Provide the (X, Y) coordinate of the cell's center where the given text is located.  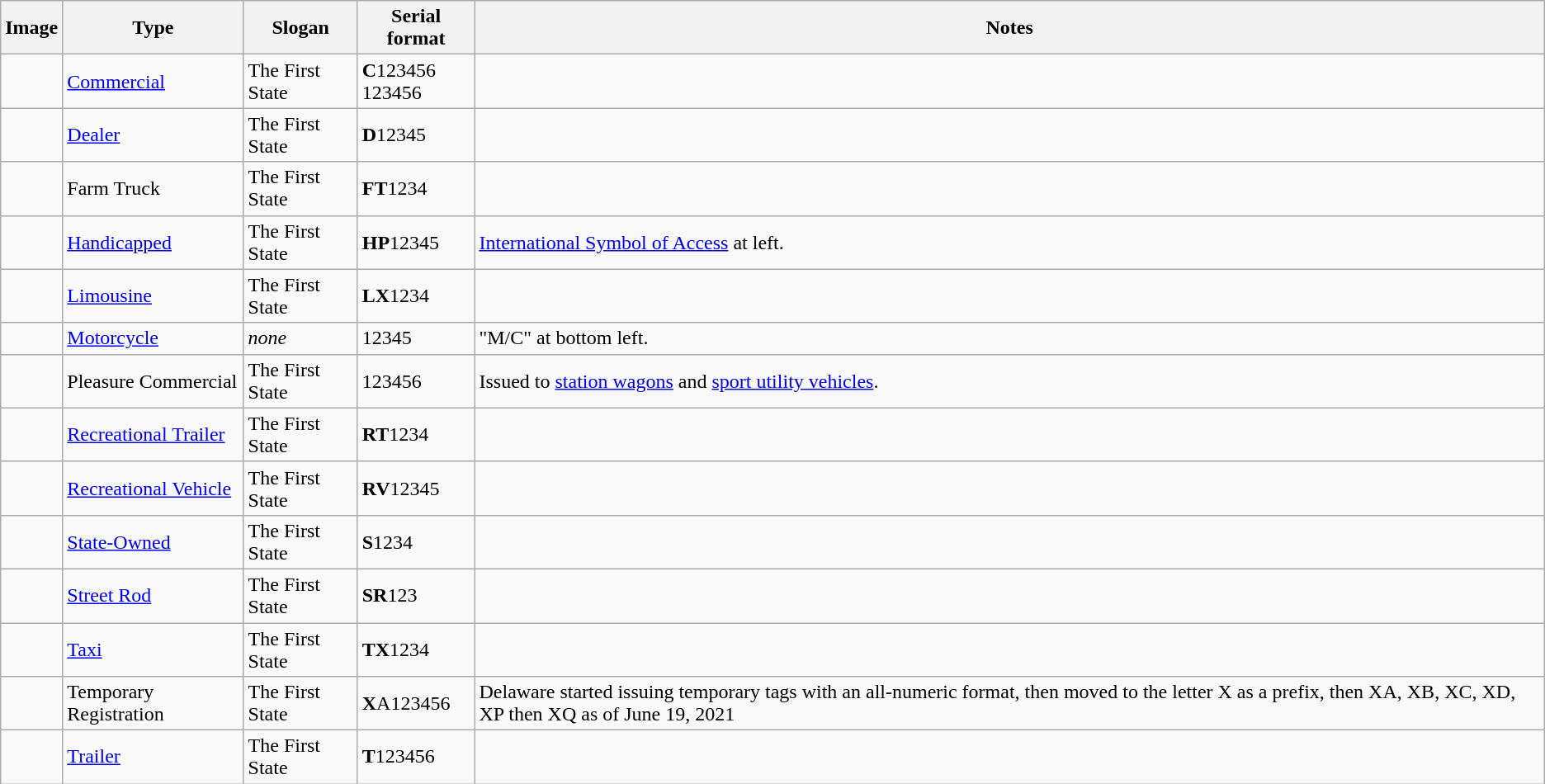
Farm Truck (154, 188)
RV12345 (416, 489)
Slogan (300, 28)
International Symbol of Access at left. (1009, 243)
Limousine (154, 295)
Taxi (154, 649)
Notes (1009, 28)
HP12345 (416, 243)
LX1234 (416, 295)
D12345 (416, 135)
Handicapped (154, 243)
Trailer (154, 758)
TX1234 (416, 649)
123456 (416, 381)
"M/C" at bottom left. (1009, 338)
Commercial (154, 81)
Type (154, 28)
Issued to station wagons and sport utility vehicles. (1009, 381)
Recreational Trailer (154, 434)
FT1234 (416, 188)
Street Rod (154, 596)
Motorcycle (154, 338)
C123456123456 (416, 81)
T123456 (416, 758)
SR123 (416, 596)
Recreational Vehicle (154, 489)
Temporary Registration (154, 703)
State-Owned (154, 541)
S1234 (416, 541)
Serial format (416, 28)
Dealer (154, 135)
Image (31, 28)
XA123456 (416, 703)
12345 (416, 338)
none (300, 338)
Pleasure Commercial (154, 381)
RT1234 (416, 434)
